Locate the cell with the specified text and output its [x, y] center coordinate. 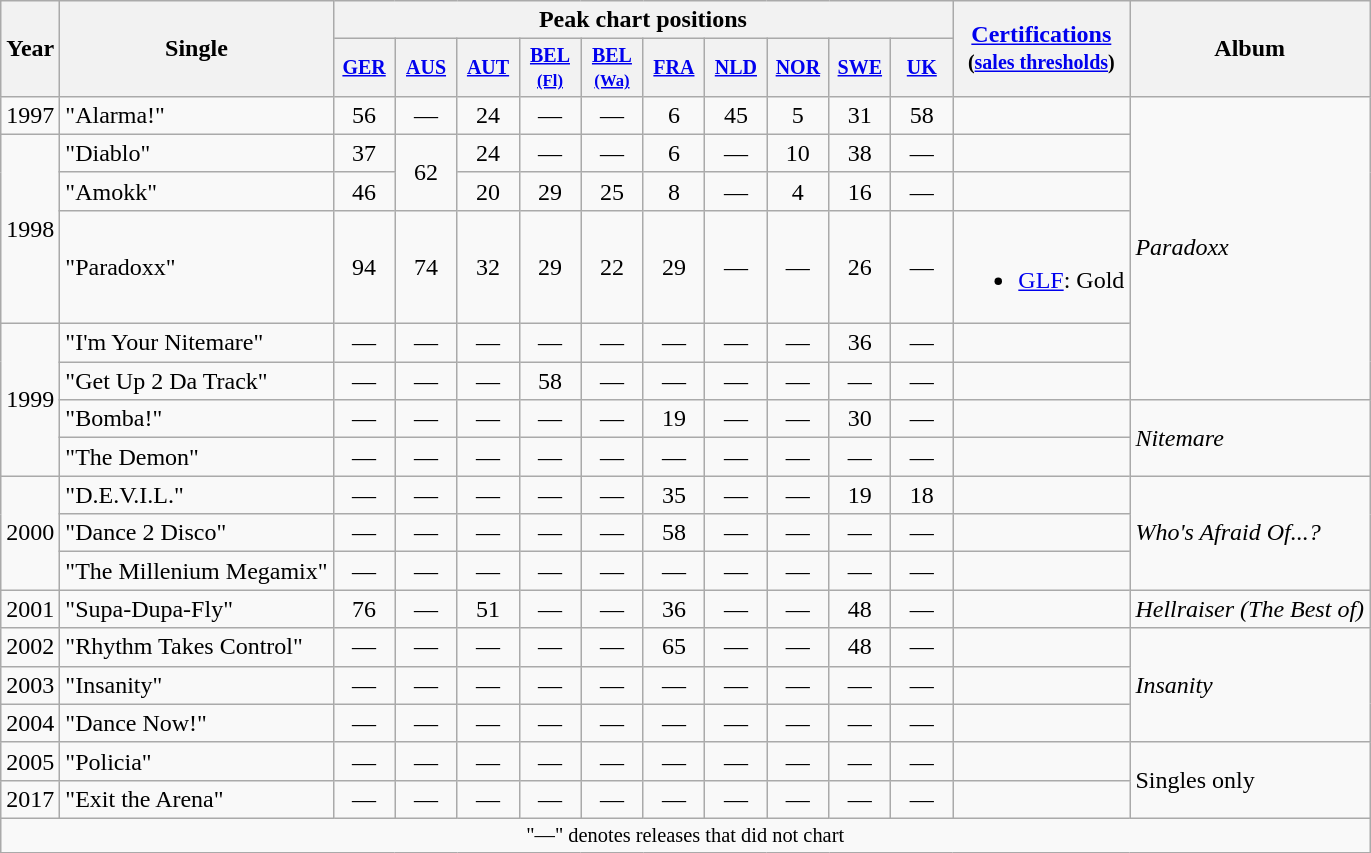
22 [612, 266]
Single [196, 49]
2017 [30, 799]
5 [798, 115]
38 [860, 153]
"Alarma!" [196, 115]
2001 [30, 609]
56 [364, 115]
"Dance 2 Disco" [196, 533]
94 [364, 266]
"Exit the Arena" [196, 799]
UK [922, 68]
32 [488, 266]
FRA [674, 68]
65 [674, 647]
"The Millenium Megamix" [196, 571]
AUS [426, 68]
1997 [30, 115]
51 [488, 609]
"Dance Now!" [196, 723]
1999 [30, 400]
Paradoxx [1250, 248]
8 [674, 191]
30 [860, 419]
NLD [736, 68]
10 [798, 153]
2003 [30, 685]
1998 [30, 228]
2004 [30, 723]
Certifications(sales thresholds) [1042, 49]
AUT [488, 68]
18 [922, 495]
"Diablo" [196, 153]
BEL(Wa) [612, 68]
Year [30, 49]
2000 [30, 533]
"Bomba!" [196, 419]
20 [488, 191]
2002 [30, 647]
"Amokk" [196, 191]
"Paradoxx" [196, 266]
Singles only [1250, 780]
"—" denotes releases that did not chart [686, 835]
31 [860, 115]
76 [364, 609]
"Rhythm Takes Control" [196, 647]
74 [426, 266]
"The Demon" [196, 457]
45 [736, 115]
BEL(Fl) [550, 68]
"Supa-Dupa-Fly" [196, 609]
"Policia" [196, 761]
"Insanity" [196, 685]
2005 [30, 761]
"Get Up 2 Da Track" [196, 381]
Hellraiser (The Best of) [1250, 609]
4 [798, 191]
"I'm Your Nitemare" [196, 343]
35 [674, 495]
Peak chart positions [643, 20]
Nitemare [1250, 438]
62 [426, 172]
GER [364, 68]
Insanity [1250, 685]
26 [860, 266]
25 [612, 191]
37 [364, 153]
GLF: Gold [1042, 266]
Album [1250, 49]
16 [860, 191]
NOR [798, 68]
"D.E.V.I.L." [196, 495]
SWE [860, 68]
46 [364, 191]
Who's Afraid Of...? [1250, 533]
